Search for the cell housing the specified text and yield its (X, Y) center coordinate. 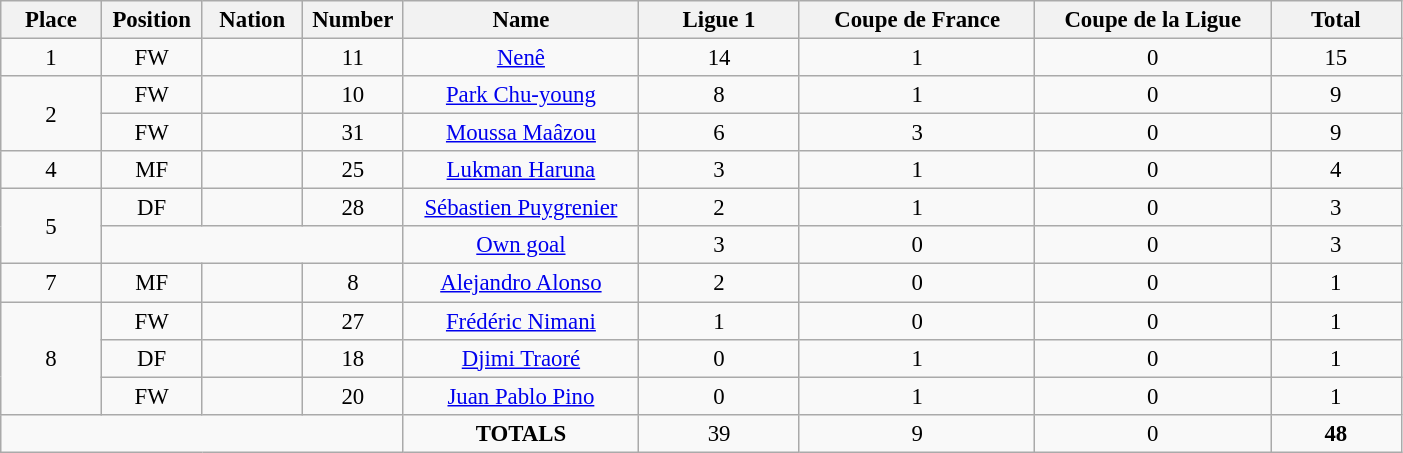
7 (52, 283)
Park Chu-young (521, 95)
Nenê (521, 58)
Own goal (521, 245)
Frédéric Nimani (521, 321)
Name (521, 20)
Sébastien Puygrenier (521, 208)
Moussa Maâzou (521, 133)
39 (720, 433)
15 (1336, 58)
28 (354, 208)
18 (354, 358)
11 (354, 58)
Lukman Haruna (521, 170)
Place (52, 20)
Ligue 1 (720, 20)
25 (354, 170)
6 (720, 133)
5 (52, 226)
TOTALS (521, 433)
31 (354, 133)
10 (354, 95)
Djimi Traoré (521, 358)
Number (354, 20)
Juan Pablo Pino (521, 396)
27 (354, 321)
20 (354, 396)
Nation (252, 20)
Position (152, 20)
Alejandro Alonso (521, 283)
Coupe de la Ligue (1153, 20)
Total (1336, 20)
14 (720, 58)
48 (1336, 433)
Coupe de France (917, 20)
